Extract the (x, y) coordinate from the center of the cell holding the provided text.  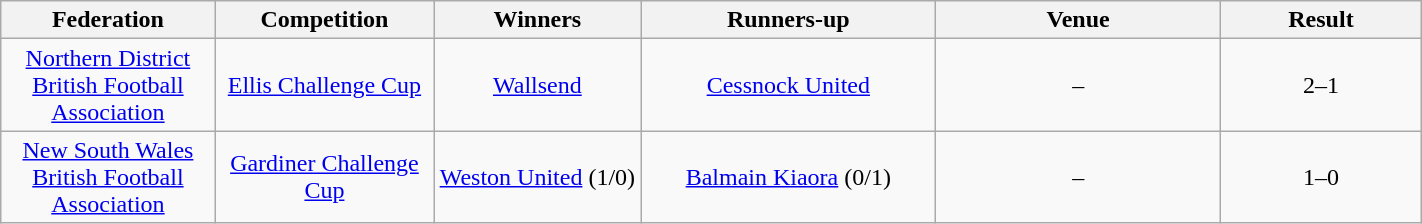
2–1 (1322, 85)
Cessnock United (788, 85)
Winners (538, 20)
Gardiner Challenge Cup (324, 177)
Northern District British Football Association (108, 85)
Result (1322, 20)
Federation (108, 20)
1–0 (1322, 177)
Wallsend (538, 85)
Balmain Kiaora (0/1) (788, 177)
Runners-up (788, 20)
Competition (324, 20)
New South Wales British Football Association (108, 177)
Weston United (1/0) (538, 177)
Ellis Challenge Cup (324, 85)
Venue (1078, 20)
